Determine the (X, Y) coordinate at the center of the cell enclosing the given text.  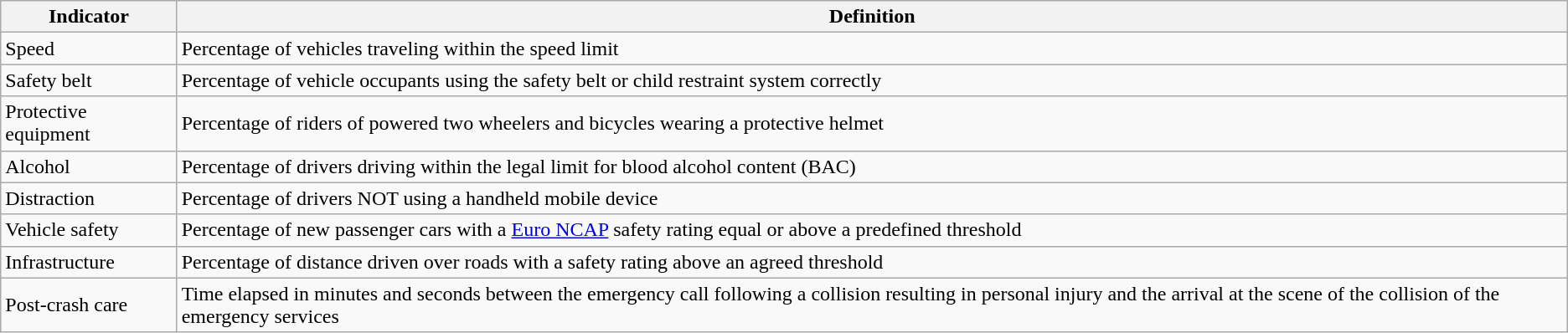
Protective equipment (89, 124)
Safety belt (89, 80)
Percentage of drivers driving within the legal limit for blood alcohol content (BAC) (872, 166)
Percentage of vehicles traveling within the speed limit (872, 49)
Definition (872, 17)
Infrastructure (89, 262)
Post-crash care (89, 305)
Percentage of new passenger cars with a Euro NCAP safety rating equal or above a predefined threshold (872, 230)
Alcohol (89, 166)
Distraction (89, 198)
Percentage of vehicle occupants using the safety belt or child restraint system correctly (872, 80)
Indicator (89, 17)
Percentage of drivers NOT using a handheld mobile device (872, 198)
Speed (89, 49)
Vehicle safety (89, 230)
Percentage of riders of powered two wheelers and bicycles wearing a protective helmet (872, 124)
Percentage of distance driven over roads with a safety rating above an agreed threshold (872, 262)
